Output the (x, y) coordinate of the center of the cell containing the given text.  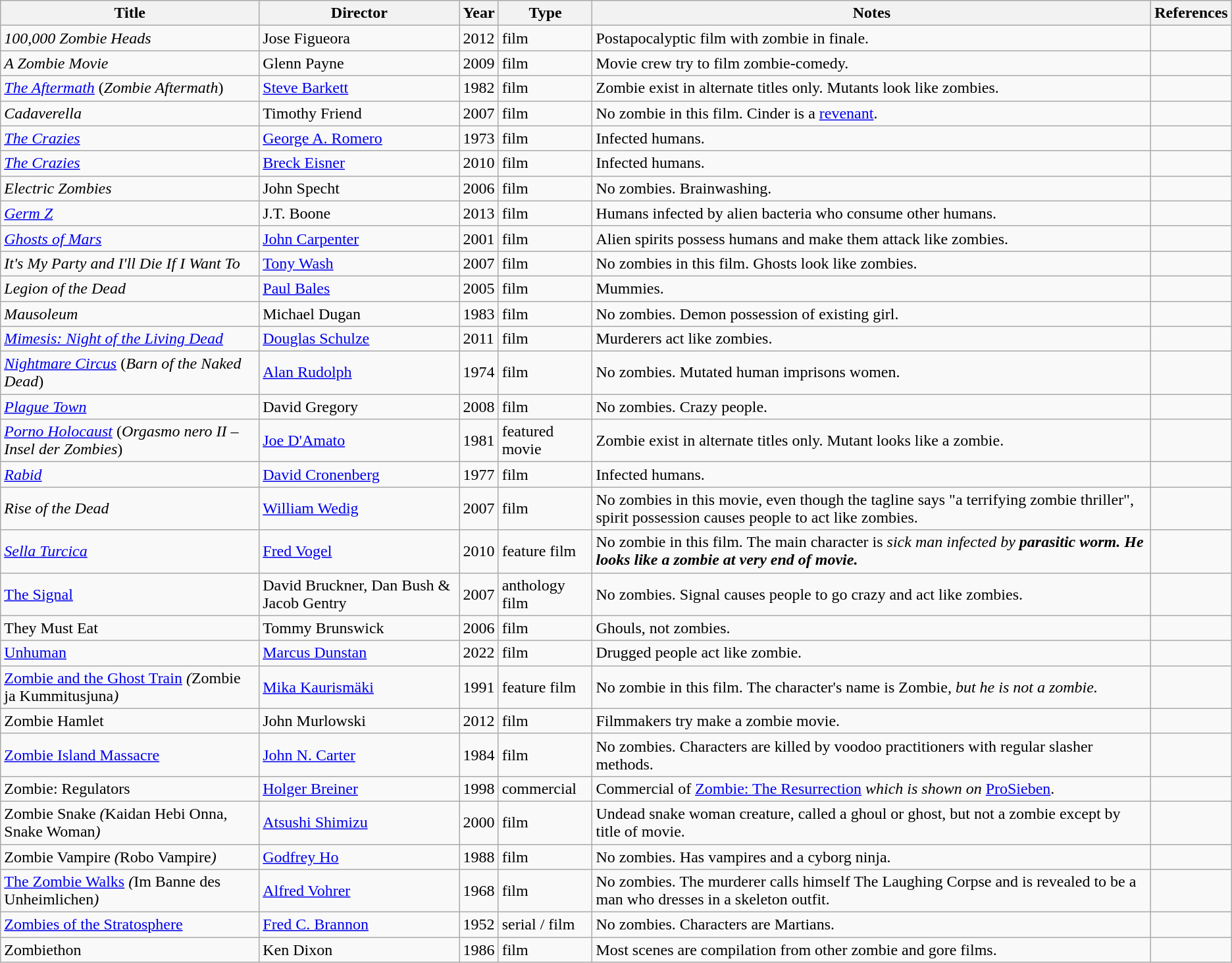
Germ Z (130, 213)
Type (545, 13)
Douglas Schulze (359, 339)
A Zombie Movie (130, 63)
Marcus Dunstan (359, 653)
No zombies in this movie, even though the tagline says "a terrifying zombie thriller", spirit possession causes people to act like zombies. (871, 508)
No zombies. Characters are killed by voodoo practitioners with regular slasher methods. (871, 754)
2005 (479, 288)
No zombies. Characters are Martians. (871, 925)
1983 (479, 314)
It's My Party and I'll Die If I Want To (130, 263)
Fred C. Brannon (359, 925)
1974 (479, 373)
Porno Holocaust (Orgasmo nero II – Insel der Zombies) (130, 441)
featured movie (545, 441)
2013 (479, 213)
John Murlowski (359, 721)
John Carpenter (359, 238)
Holger Breiner (359, 789)
John N. Carter (359, 754)
Plague Town (130, 407)
The Signal (130, 594)
References (1191, 13)
No zombies. The murderer calls himself The Laughing Corpse and is revealed to be a man who dresses in a skeleton outfit. (871, 891)
Movie crew try to film zombie-comedy. (871, 63)
David Bruckner, Dan Bush & Jacob Gentry (359, 594)
1952 (479, 925)
Undead snake woman creature, called a ghoul or ghost, but not a zombie except by title of movie. (871, 823)
1977 (479, 475)
2000 (479, 823)
Glenn Payne (359, 63)
Tony Wash (359, 263)
J.T. Boone (359, 213)
Electric Zombies (130, 188)
Zombie exist in alternate titles only. Mutants look like zombies. (871, 88)
Zombiethon (130, 950)
Year (479, 13)
No zombies. Brainwashing. (871, 188)
Alfred Vohrer (359, 891)
No zombie in this film. The main character is sick man infected by parasitic worm. He looks like a zombie at very end of movie. (871, 552)
Ghosts of Mars (130, 238)
Michael Dugan (359, 314)
1991 (479, 687)
Zombie and the Ghost Train (Zombie ja Kummitusjuna) (130, 687)
Nightmare Circus (Barn of the Naked Dead) (130, 373)
2001 (479, 238)
No zombie in this film. Cinder is a revenant. (871, 113)
Joe D'Amato (359, 441)
1973 (479, 138)
Humans infected by alien bacteria who consume other humans. (871, 213)
Murderers act like zombies. (871, 339)
Alien spirits possess humans and make them attack like zombies. (871, 238)
No zombies. Signal causes people to go crazy and act like zombies. (871, 594)
1981 (479, 441)
Zombies of the Stratosphere (130, 925)
Fred Vogel (359, 552)
Breck Eisner (359, 163)
Paul Bales (359, 288)
Jose Figueora (359, 38)
1982 (479, 88)
No zombies. Has vampires and a cyborg ninja. (871, 856)
Zombie Snake (Kaidan Hebi Onna, Snake Woman) (130, 823)
No zombies. Mutated human imprisons women. (871, 373)
Notes (871, 13)
The Aftermath (Zombie Aftermath) (130, 88)
George A. Romero (359, 138)
The Zombie Walks (Im Banne des Unheimlichen) (130, 891)
William Wedig (359, 508)
Commercial of Zombie: The Resurrection which is shown on ProSieben. (871, 789)
Zombie Hamlet (130, 721)
No zombie in this film. The character's name is Zombie, but he is not a zombie. (871, 687)
Rabid (130, 475)
Zombie exist in alternate titles only. Mutant looks like a zombie. (871, 441)
Alan Rudolph (359, 373)
Postapocalyptic film with zombie in finale. (871, 38)
Steve Barkett (359, 88)
Sella Turcica (130, 552)
Filmmakers try make a zombie movie. (871, 721)
1984 (479, 754)
1968 (479, 891)
anthology film (545, 594)
Tommy Brunswick (359, 628)
2008 (479, 407)
Zombie Vampire (Robo Vampire) (130, 856)
1998 (479, 789)
1988 (479, 856)
Legion of the Dead (130, 288)
Drugged people act like zombie. (871, 653)
2022 (479, 653)
David Cronenberg (359, 475)
David Gregory (359, 407)
Title (130, 13)
1986 (479, 950)
Mausoleum (130, 314)
Timothy Friend (359, 113)
Zombie: Regulators (130, 789)
serial / film (545, 925)
Mimesis: Night of the Living Dead (130, 339)
Mummies. (871, 288)
Unhuman (130, 653)
They Must Eat (130, 628)
Ken Dixon (359, 950)
Zombie Island Massacre (130, 754)
No zombies. Crazy people. (871, 407)
John Specht (359, 188)
Director (359, 13)
2011 (479, 339)
Most scenes are compilation from other zombie and gore films. (871, 950)
Ghouls, not zombies. (871, 628)
Atsushi Shimizu (359, 823)
2009 (479, 63)
Mika Kaurismäki (359, 687)
Rise of the Dead (130, 508)
No zombies in this film. Ghosts look like zombies. (871, 263)
No zombies. Demon possession of existing girl. (871, 314)
Godfrey Ho (359, 856)
100,000 Zombie Heads (130, 38)
Cadaverella (130, 113)
commercial (545, 789)
